Find where the given text appears and provide that cell's center as [x, y] coordinate. 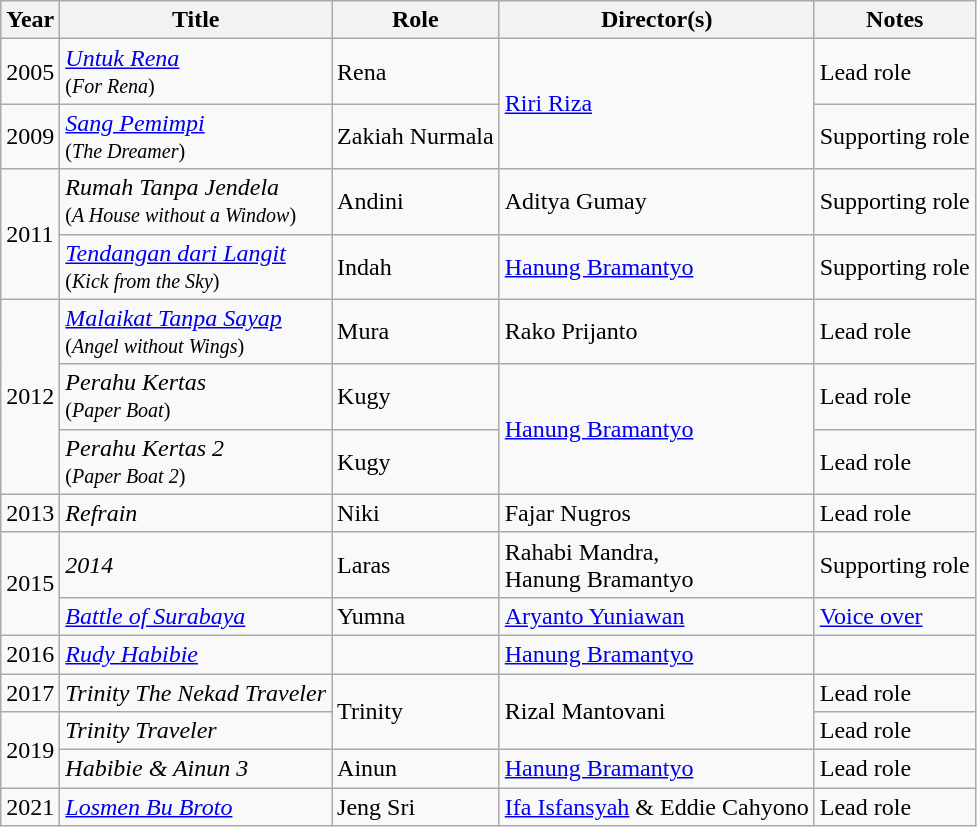
Voice over [894, 616]
Rena [416, 72]
Director(s) [656, 20]
Rako Prijanto [656, 332]
Untuk Rena (For Rena) [196, 72]
2019 [30, 750]
2012 [30, 396]
Refrain [196, 513]
Aryanto Yuniawan [656, 616]
Perahu Kertas (Paper Boat) [196, 396]
2005 [30, 72]
Title [196, 20]
Trinity [416, 712]
Riri Riza [656, 104]
Niki [416, 513]
Rudy Habibie [196, 654]
2011 [30, 234]
Sang Pemimpi (The Dreamer) [196, 136]
Rizal Mantovani [656, 712]
2009 [30, 136]
Perahu Kertas 2 (Paper Boat 2) [196, 462]
Tendangan dari Langit (Kick from the Sky) [196, 266]
Ainun [416, 769]
Mura [416, 332]
Trinity The Nekad Traveler [196, 693]
2016 [30, 654]
Ifa Isfansyah & Eddie Cahyono [656, 807]
Rahabi Mandra, Hanung Bramantyo [656, 564]
Zakiah Nurmala [416, 136]
Year [30, 20]
Losmen Bu Broto [196, 807]
Aditya Gumay [656, 202]
Laras [416, 564]
2015 [30, 584]
Trinity Traveler [196, 731]
Fajar Nugros [656, 513]
Malaikat Tanpa Sayap (Angel without Wings) [196, 332]
2017 [30, 693]
Role [416, 20]
Notes [894, 20]
Battle of Surabaya [196, 616]
Jeng Sri [416, 807]
2014 [196, 564]
Yumna [416, 616]
2013 [30, 513]
Rumah Tanpa Jendela (A House without a Window) [196, 202]
2021 [30, 807]
Habibie & Ainun 3 [196, 769]
Andini [416, 202]
Indah [416, 266]
